Capture the cell that displays the provided text and extract its (x, y) central coordinate. 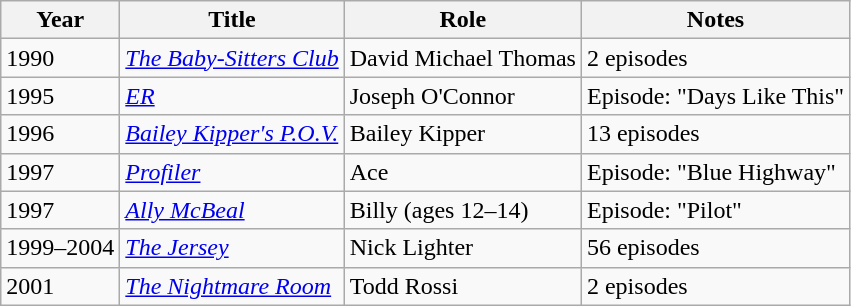
Episode: "Blue Highway" (715, 172)
1996 (60, 134)
1995 (60, 96)
ER (232, 96)
Ace (462, 172)
Year (60, 20)
Nick Lighter (462, 248)
Todd Rossi (462, 286)
Joseph O'Connor (462, 96)
Title (232, 20)
Profiler (232, 172)
The Jersey (232, 248)
Bailey Kipper's P.O.V. (232, 134)
56 episodes (715, 248)
1990 (60, 58)
1999–2004 (60, 248)
Bailey Kipper (462, 134)
Episode: "Pilot" (715, 210)
Episode: "Days Like This" (715, 96)
2001 (60, 286)
David Michael Thomas (462, 58)
Billy (ages 12–14) (462, 210)
Role (462, 20)
The Baby-Sitters Club (232, 58)
Ally McBeal (232, 210)
The Nightmare Room (232, 286)
13 episodes (715, 134)
Notes (715, 20)
